Locate the cell with the specified text and output its (X, Y) center coordinate. 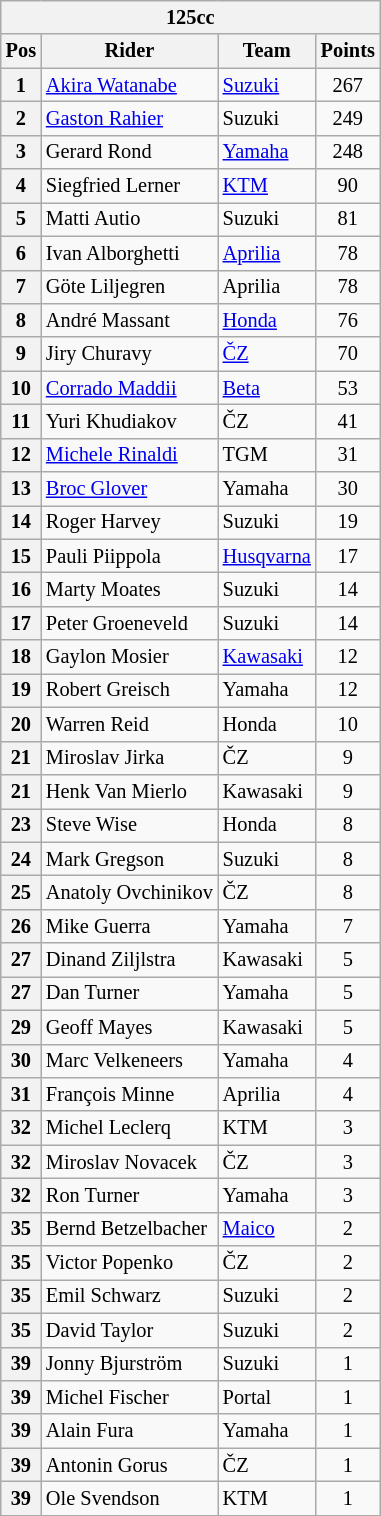
Jonny Bjurström (130, 1364)
16 (21, 589)
François Minne (130, 1094)
Corrado Maddii (130, 388)
Mark Gregson (130, 859)
Gaylon Mosier (130, 657)
Göte Liljegren (130, 287)
Points (348, 51)
15 (21, 556)
Geoff Mayes (130, 1027)
Miroslav Novacek (130, 1162)
Victor Popenko (130, 1263)
90 (348, 186)
267 (348, 85)
Michel Leclerq (130, 1128)
Ole Svendson (130, 1498)
25 (21, 892)
Portal (267, 1397)
Broc Glover (130, 489)
TGM (267, 455)
Mike Guerra (130, 926)
Rider (130, 51)
76 (348, 320)
13 (21, 489)
Anatoly Ovchinikov (130, 892)
Marty Moates (130, 589)
23 (21, 825)
Yuri Khudiakov (130, 421)
81 (348, 219)
Siegfried Lerner (130, 186)
24 (21, 859)
David Taylor (130, 1330)
Marc Velkeneers (130, 1061)
Matti Autio (130, 219)
Michele Rinaldi (130, 455)
Pos (21, 51)
Akira Watanabe (130, 85)
6 (21, 253)
Jiry Churavy (130, 354)
Beta (267, 388)
Maico (267, 1229)
Roger Harvey (130, 522)
Team (267, 51)
11 (21, 421)
Henk Van Mierlo (130, 791)
Peter Groeneveld (130, 623)
Alain Fura (130, 1431)
29 (21, 1027)
53 (348, 388)
Pauli Piippola (130, 556)
André Massant (130, 320)
249 (348, 118)
Dinand Ziljlstra (130, 960)
125cc (190, 17)
Ivan Alborghetti (130, 253)
70 (348, 354)
Bernd Betzelbacher (130, 1229)
26 (21, 926)
Emil Schwarz (130, 1296)
Michel Fischer (130, 1397)
Miroslav Jirka (130, 758)
Gaston Rahier (130, 118)
Gerard Rond (130, 152)
Ron Turner (130, 1195)
20 (21, 724)
Antonin Gorus (130, 1465)
248 (348, 152)
Dan Turner (130, 993)
Robert Greisch (130, 690)
18 (21, 657)
Steve Wise (130, 825)
Husqvarna (267, 556)
Warren Reid (130, 724)
41 (348, 421)
